Return the [X, Y] coordinate for the center point of the cell that contains the specified text.  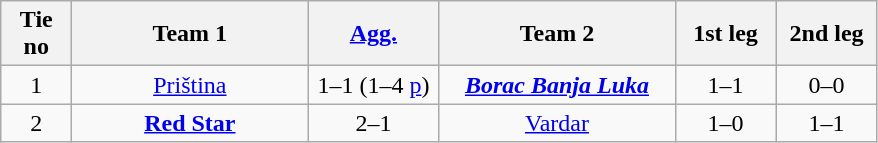
Team 2 [557, 34]
Team 1 [190, 34]
Agg. [374, 34]
2nd leg [826, 34]
Vardar [557, 123]
2 [36, 123]
0–0 [826, 85]
1st leg [726, 34]
Red Star [190, 123]
1–0 [726, 123]
Priština [190, 85]
2–1 [374, 123]
Borac Banja Luka [557, 85]
1–1 (1–4 p) [374, 85]
1 [36, 85]
Tie no [36, 34]
